Search for the cell housing the specified text and yield its (X, Y) center coordinate. 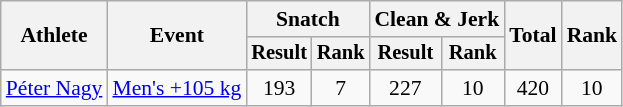
Péter Nagy (54, 88)
Snatch (308, 19)
Total (532, 36)
Clean & Jerk (436, 19)
193 (279, 88)
Men's +105 kg (176, 88)
227 (405, 88)
Athlete (54, 36)
7 (341, 88)
420 (532, 88)
Event (176, 36)
